Capture the cell that displays the provided text and extract its (X, Y) central coordinate. 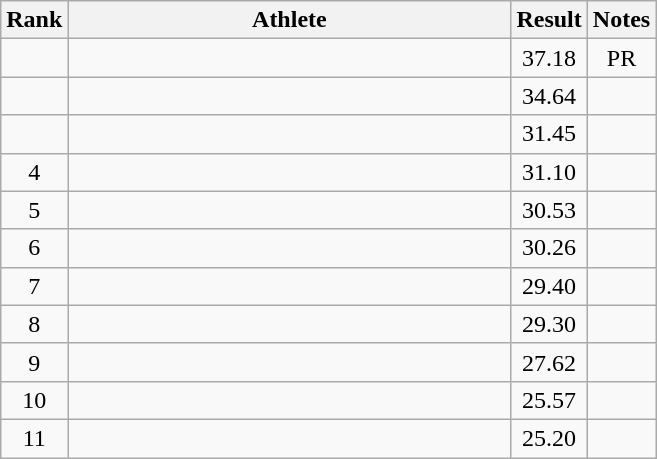
25.57 (549, 400)
34.64 (549, 96)
37.18 (549, 58)
9 (34, 362)
29.40 (549, 286)
8 (34, 324)
25.20 (549, 438)
30.53 (549, 210)
5 (34, 210)
Result (549, 20)
10 (34, 400)
Rank (34, 20)
31.10 (549, 172)
7 (34, 286)
11 (34, 438)
31.45 (549, 134)
4 (34, 172)
PR (621, 58)
Athlete (290, 20)
6 (34, 248)
29.30 (549, 324)
27.62 (549, 362)
30.26 (549, 248)
Notes (621, 20)
